Return [X, Y] of the center of cell containing provided text 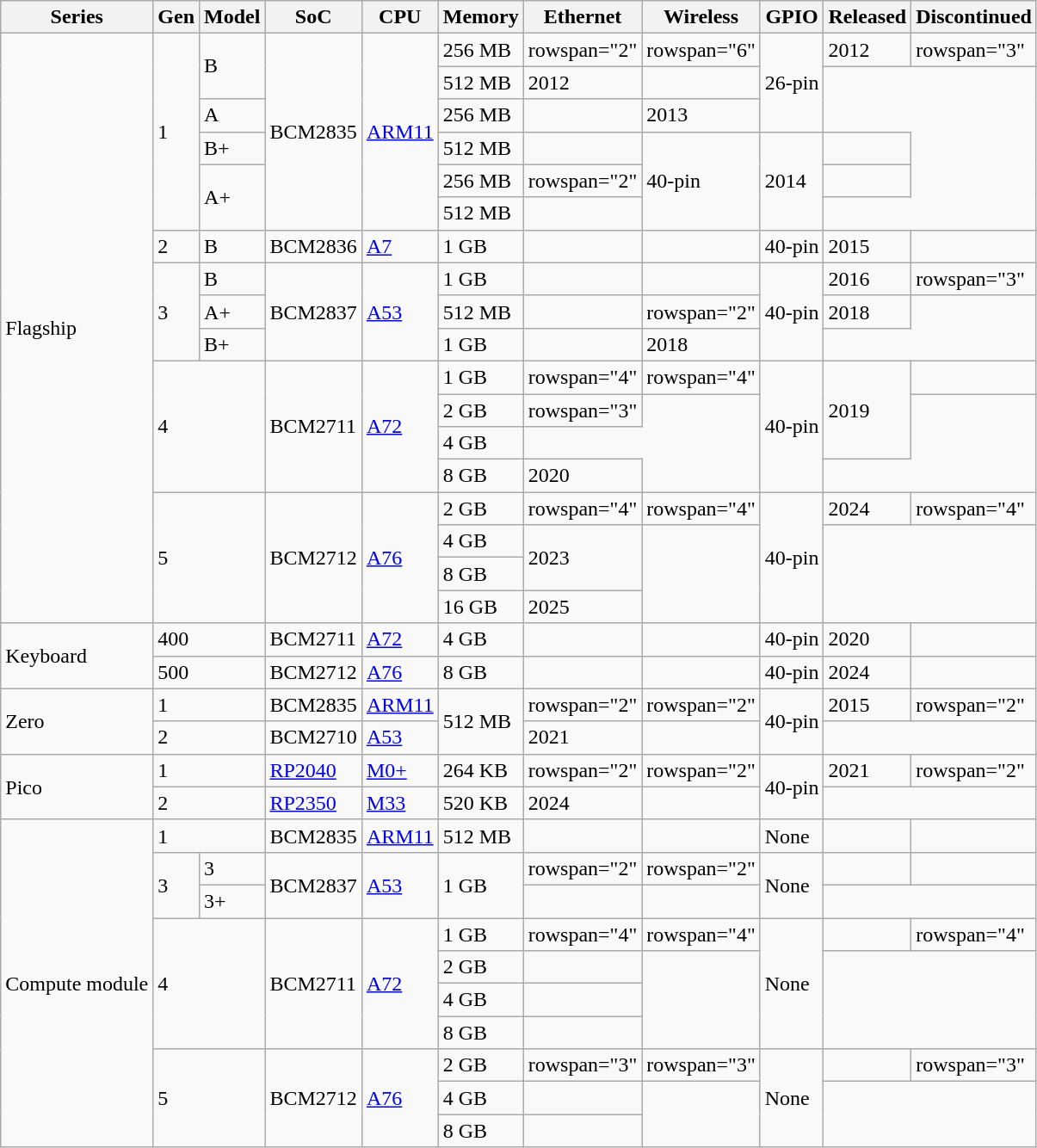
400 [209, 639]
2014 [792, 181]
Model [232, 17]
Wireless [701, 17]
Memory [480, 17]
Ethernet [583, 17]
2025 [583, 607]
Flagship [77, 329]
BCM2710 [313, 738]
Pico [77, 787]
A7 [399, 246]
CPU [399, 17]
2019 [867, 410]
500 [209, 672]
520 KB [480, 803]
Zero [77, 721]
SoC [313, 17]
RP2040 [313, 770]
GPIO [792, 17]
M33 [399, 803]
Series [77, 17]
Discontinued [974, 17]
264 KB [480, 770]
RP2350 [313, 803]
2013 [701, 115]
16 GB [480, 607]
2016 [867, 279]
BCM2836 [313, 246]
2023 [583, 558]
rowspan="6" [701, 50]
A [232, 115]
Keyboard [77, 656]
M0+ [399, 770]
Compute module [77, 983]
3+ [232, 901]
Released [867, 17]
Gen [176, 17]
26-pin [792, 83]
